For the text-containing cell, return its midpoint in (x, y) coordinate format. 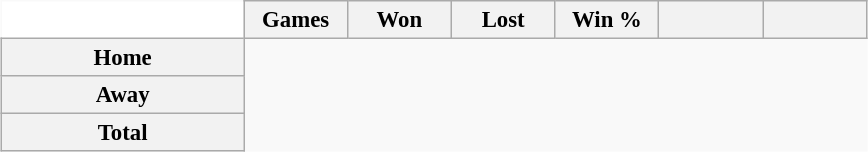
Lost (503, 20)
Games (296, 20)
Total (123, 133)
Home (123, 58)
Win % (607, 20)
Won (399, 20)
Away (123, 95)
